Locate the cell with the specified text and output its [x, y] center coordinate. 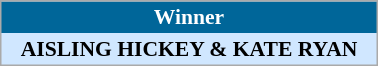
AISLING HICKEY & KATE RYAN [189, 49]
Winner [189, 17]
